Determine the [X, Y] coordinate at the center of the cell enclosing the given text.  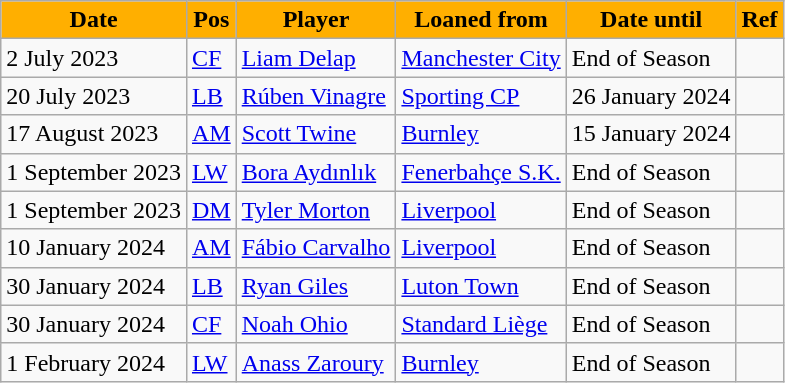
Tyler Morton [316, 210]
Player [316, 20]
Luton Town [481, 286]
Noah Ohio [316, 324]
Loaned from [481, 20]
15 January 2024 [651, 134]
Standard Liège [481, 324]
Bora Aydınlık [316, 172]
Liam Delap [316, 58]
Fábio Carvalho [316, 248]
2 July 2023 [94, 58]
Sporting CP [481, 96]
Ryan Giles [316, 286]
Date until [651, 20]
1 February 2024 [94, 362]
26 January 2024 [651, 96]
Pos [211, 20]
Manchester City [481, 58]
Date [94, 20]
10 January 2024 [94, 248]
17 August 2023 [94, 134]
Rúben Vinagre [316, 96]
Anass Zaroury [316, 362]
Fenerbahçe S.K. [481, 172]
Scott Twine [316, 134]
20 July 2023 [94, 96]
DM [211, 210]
Ref [760, 20]
